From the cell containing the given text, extract its center point as [X, Y] coordinate. 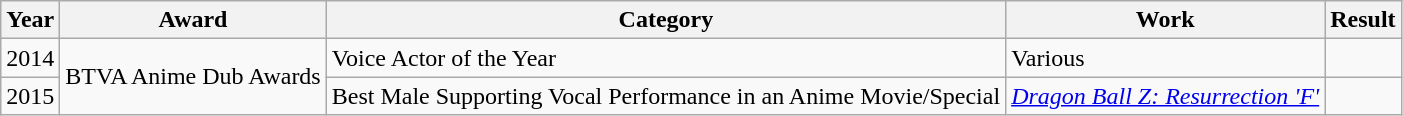
Best Male Supporting Vocal Performance in an Anime Movie/Special [666, 96]
Year [30, 20]
2014 [30, 58]
Dragon Ball Z: Resurrection 'F' [1166, 96]
BTVA Anime Dub Awards [193, 77]
Award [193, 20]
Work [1166, 20]
Voice Actor of the Year [666, 58]
Result [1363, 20]
2015 [30, 96]
Various [1166, 58]
Category [666, 20]
